Determine the (X, Y) coordinate at the center of the cell enclosing the given text.  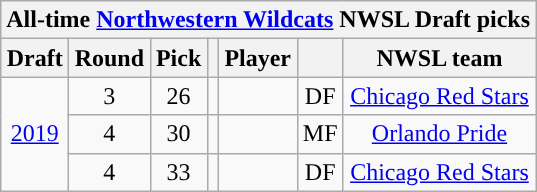
Player (258, 58)
NWSL team (439, 58)
26 (178, 96)
Pick (178, 58)
3 (110, 96)
Orlando Pride (439, 134)
All-time Northwestern Wildcats NWSL Draft picks (268, 20)
Round (110, 58)
Draft (35, 58)
2019 (35, 134)
33 (178, 172)
30 (178, 134)
MF (320, 134)
